Identify which cell holds the provided text, then report its (X, Y) central coordinate. 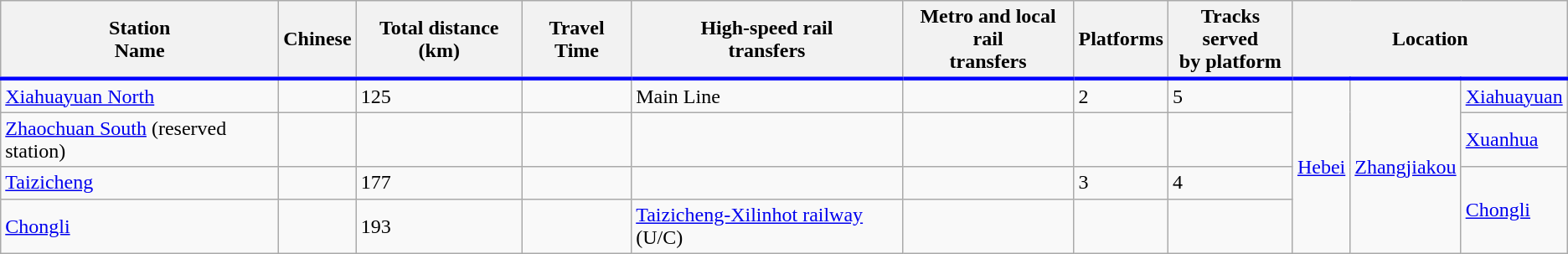
Metro and local railtransfers (988, 40)
Taizicheng (140, 183)
Zhaochuan South (reserved station) (140, 139)
Hebei (1321, 166)
Chinese (317, 40)
193 (439, 226)
Taizicheng-Xilinhot railway (U/C) (767, 226)
125 (439, 96)
Zhangjiakou (1406, 166)
Tracks servedby platform (1230, 40)
177 (439, 183)
4 (1230, 183)
3 (1121, 183)
High-speed railtransfers (767, 40)
5 (1230, 96)
Travel Time (576, 40)
Location (1430, 40)
Total distance (km) (439, 40)
Platforms (1121, 40)
Main Line (767, 96)
Xiahuayuan North (140, 96)
Xuanhua (1514, 139)
2 (1121, 96)
StationName (140, 40)
Xiahuayuan (1514, 96)
